For the text-containing cell, return its midpoint in (X, Y) coordinate format. 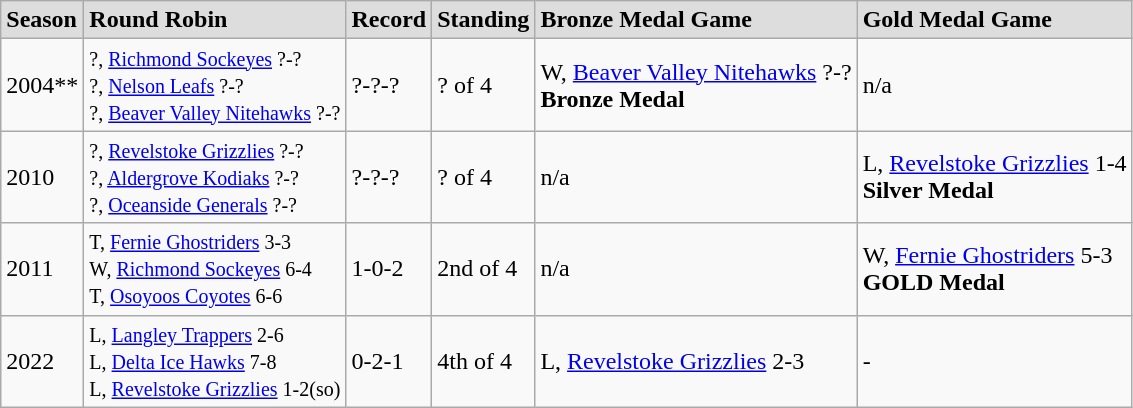
T, Fernie Ghostriders 3-3W, Richmond Sockeyes 6-4T, Osoyoos Coyotes 6-6 (215, 269)
2004** (42, 85)
W, Fernie Ghostriders 5-3GOLD Medal (994, 269)
L, Revelstoke Grizzlies 1-4Silver Medal (994, 177)
L, Revelstoke Grizzlies 2-3 (696, 361)
L, Langley Trappers 2-6L, Delta Ice Hawks 7-8L, Revelstoke Grizzlies 1-2(so) (215, 361)
2022 (42, 361)
Standing (484, 20)
?, Revelstoke Grizzlies ?-??, Aldergrove Kodiaks ?-??, Oceanside Generals ?-? (215, 177)
2010 (42, 177)
?, Richmond Sockeyes ?-??, Nelson Leafs ?-??, Beaver Valley Nitehawks ?-? (215, 85)
4th of 4 (484, 361)
W, Beaver Valley Nitehawks ?-?Bronze Medal (696, 85)
Bronze Medal Game (696, 20)
2011 (42, 269)
2nd of 4 (484, 269)
Gold Medal Game (994, 20)
Record (389, 20)
Season (42, 20)
1-0-2 (389, 269)
0-2-1 (389, 361)
- (994, 361)
Round Robin (215, 20)
